Locate the cell with the specified text and output its (x, y) center coordinate. 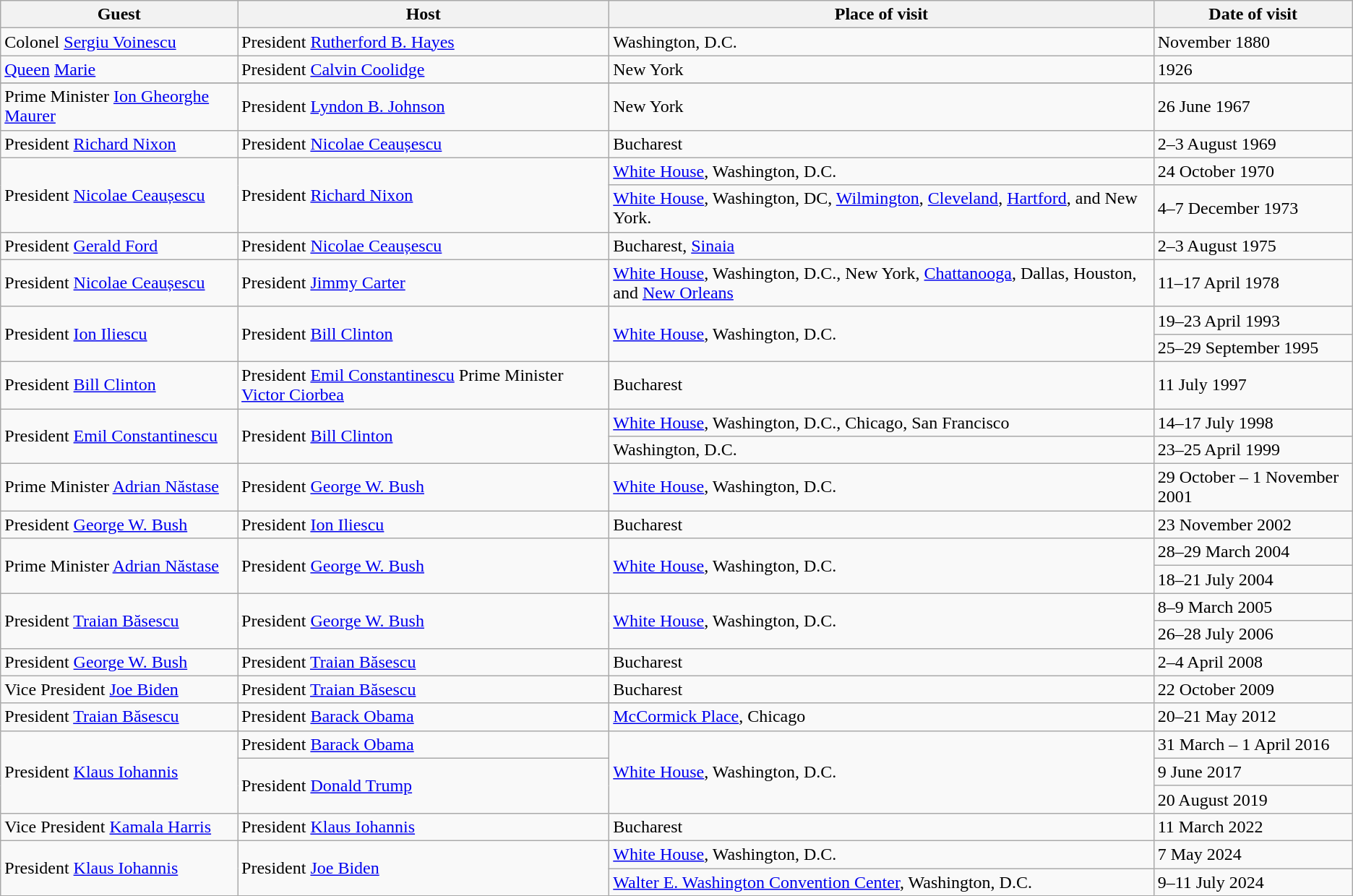
26–28 July 2006 (1253, 634)
9–11 July 2024 (1253, 882)
22 October 2009 (1253, 689)
Walter E. Washington Convention Center, Washington, D.C. (882, 882)
Place of visit (882, 14)
President Calvin Coolidge (424, 69)
11–17 April 1978 (1253, 283)
President Joe Biden (424, 868)
4–7 December 1973 (1253, 208)
7 May 2024 (1253, 854)
Vice President Joe Biden (119, 689)
Host (424, 14)
20–21 May 2012 (1253, 717)
White House, Washington, DC, Wilmington, Cleveland, Hartford, and New York. (882, 208)
White House, Washington, D.C., New York, Chattanooga, Dallas, Houston, and New Orleans (882, 283)
24 October 1970 (1253, 171)
11 July 1997 (1253, 384)
Date of visit (1253, 14)
McCormick Place, Chicago (882, 717)
Prime Minister Ion Gheorghe Maurer (119, 107)
18–21 July 2004 (1253, 580)
25–29 September 1995 (1253, 348)
November 1880 (1253, 42)
President Emil Constantinescu (119, 436)
23 November 2002 (1253, 525)
8–9 March 2005 (1253, 607)
2–3 August 1975 (1253, 246)
9 June 2017 (1253, 772)
28–29 March 2004 (1253, 552)
31 March – 1 April 2016 (1253, 744)
11 March 2022 (1253, 827)
20 August 2019 (1253, 799)
President Lyndon B. Johnson (424, 107)
Vice President Kamala Harris (119, 827)
President Gerald Ford (119, 246)
1926 (1253, 69)
Bucharest, Sinaia (882, 246)
Colonel Sergiu Voinescu (119, 42)
2–4 April 2008 (1253, 662)
29 October – 1 November 2001 (1253, 487)
President Donald Trump (424, 785)
26 June 1967 (1253, 107)
19–23 April 1993 (1253, 320)
President Rutherford B. Hayes (424, 42)
President Emil Constantinescu Prime Minister Victor Ciorbea (424, 384)
Queen Marie (119, 69)
Guest (119, 14)
2–3 August 1969 (1253, 144)
White House, Washington, D.C., Chicago, San Francisco (882, 423)
14–17 July 1998 (1253, 423)
23–25 April 1999 (1253, 450)
President Jimmy Carter (424, 283)
